For the text-containing cell, return its midpoint in (X, Y) coordinate format. 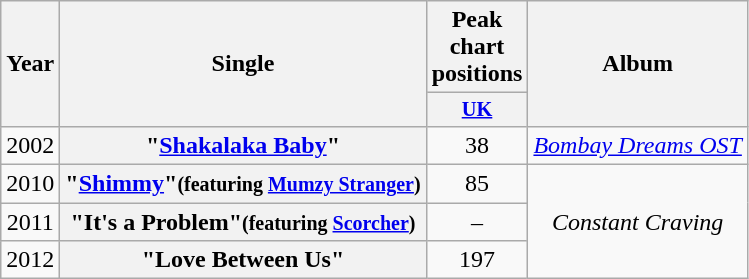
2012 (30, 260)
"Shakalaka Baby" (243, 145)
"Love Between Us" (243, 260)
2010 (30, 184)
Album (638, 64)
2011 (30, 222)
197 (477, 260)
Year (30, 64)
Single (243, 64)
38 (477, 145)
"Shimmy"(featuring Mumzy Stranger) (243, 184)
"It's a Problem"(featuring Scorcher) (243, 222)
– (477, 222)
UK (477, 110)
2002 (30, 145)
Bombay Dreams OST (638, 145)
Constant Craving (638, 222)
85 (477, 184)
Peak chart positions (477, 47)
